For the text-containing cell, return its midpoint in (X, Y) coordinate format. 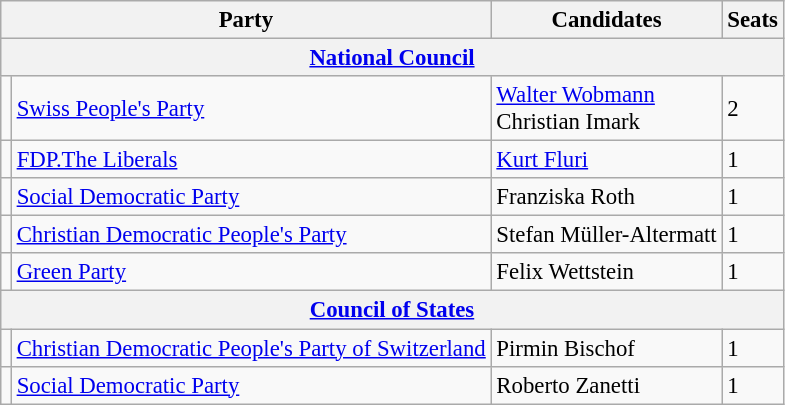
Franziska Roth (606, 197)
2 (752, 108)
Kurt Fluri (606, 160)
National Council (392, 58)
Green Party (251, 273)
Felix Wettstein (606, 273)
Christian Democratic People's Party (251, 235)
FDP.The Liberals (251, 160)
Walter WobmannChristian Imark (606, 108)
Candidates (606, 20)
Party (246, 20)
Stefan Müller-Altermatt (606, 235)
Seats (752, 20)
Roberto Zanetti (606, 385)
Pirmin Bischof (606, 348)
Swiss People's Party (251, 108)
Christian Democratic People's Party of Switzerland (251, 348)
Council of States (392, 310)
